Pinpoint the cell where the given text exists, returning its (X, Y) midpoint coordinate. 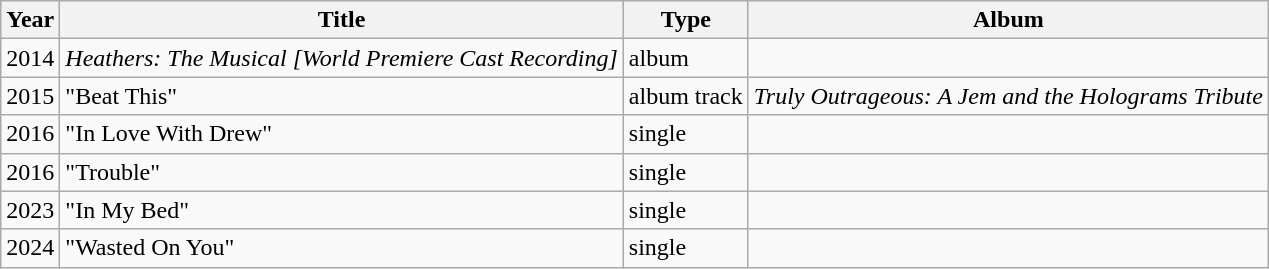
"In Love With Drew" (342, 134)
Heathers: The Musical [World Premiere Cast Recording] (342, 58)
"In My Bed" (342, 210)
Year (30, 20)
"Beat This" (342, 96)
Truly Outrageous: A Jem and the Holograms Tribute (1008, 96)
2023 (30, 210)
2014 (30, 58)
Title (342, 20)
"Trouble" (342, 172)
Type (686, 20)
2015 (30, 96)
Album (1008, 20)
album track (686, 96)
album (686, 58)
"Wasted On You" (342, 248)
2024 (30, 248)
